Scan for the cell matching the given text and deliver its [x, y] coordinate at center. 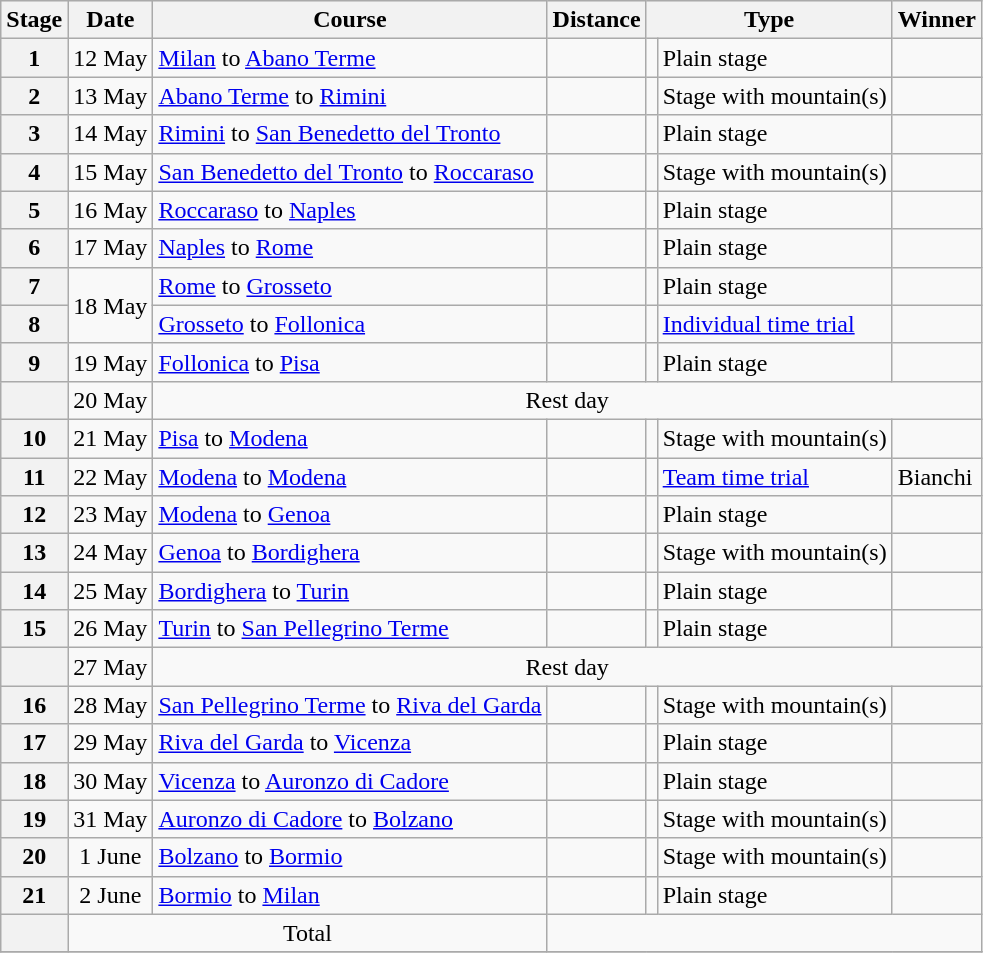
Milan to Abano Terme [350, 58]
Stage [34, 20]
5 [34, 210]
28 May [110, 705]
14 May [110, 134]
Genoa to Bordighera [350, 553]
3 [34, 134]
15 May [110, 172]
20 [34, 857]
Auronzo di Cadore to Bolzano [350, 819]
Follonica to Pisa [350, 362]
25 May [110, 591]
Vicenza to Auronzo di Cadore [350, 781]
Riva del Garda to Vicenza [350, 743]
Total [308, 933]
San Pellegrino Terme to Riva del Garda [350, 705]
17 May [110, 248]
Rimini to San Benedetto del Tronto [350, 134]
27 May [110, 667]
15 [34, 629]
18 [34, 781]
24 May [110, 553]
31 May [110, 819]
19 [34, 819]
Pisa to Modena [350, 438]
Rome to Grosseto [350, 286]
Distance [596, 20]
20 May [110, 400]
12 [34, 515]
4 [34, 172]
12 May [110, 58]
2 [34, 96]
Date [110, 20]
18 May [110, 305]
Winner [936, 20]
26 May [110, 629]
9 [34, 362]
Bormio to Milan [350, 895]
1 [34, 58]
21 [34, 895]
8 [34, 324]
Bolzano to Bormio [350, 857]
Individual time trial [774, 324]
30 May [110, 781]
19 May [110, 362]
Bianchi [936, 477]
Roccaraso to Naples [350, 210]
16 May [110, 210]
13 [34, 553]
14 [34, 591]
1 June [110, 857]
Grosseto to Follonica [350, 324]
7 [34, 286]
10 [34, 438]
13 May [110, 96]
Modena to Modena [350, 477]
29 May [110, 743]
San Benedetto del Tronto to Roccaraso [350, 172]
Course [350, 20]
2 June [110, 895]
Type [769, 20]
Abano Terme to Rimini [350, 96]
22 May [110, 477]
6 [34, 248]
16 [34, 705]
Bordighera to Turin [350, 591]
11 [34, 477]
Team time trial [774, 477]
21 May [110, 438]
Naples to Rome [350, 248]
17 [34, 743]
Turin to San Pellegrino Terme [350, 629]
23 May [110, 515]
Modena to Genoa [350, 515]
